Provide the [X, Y] coordinate of the cell's center where the given text is located.  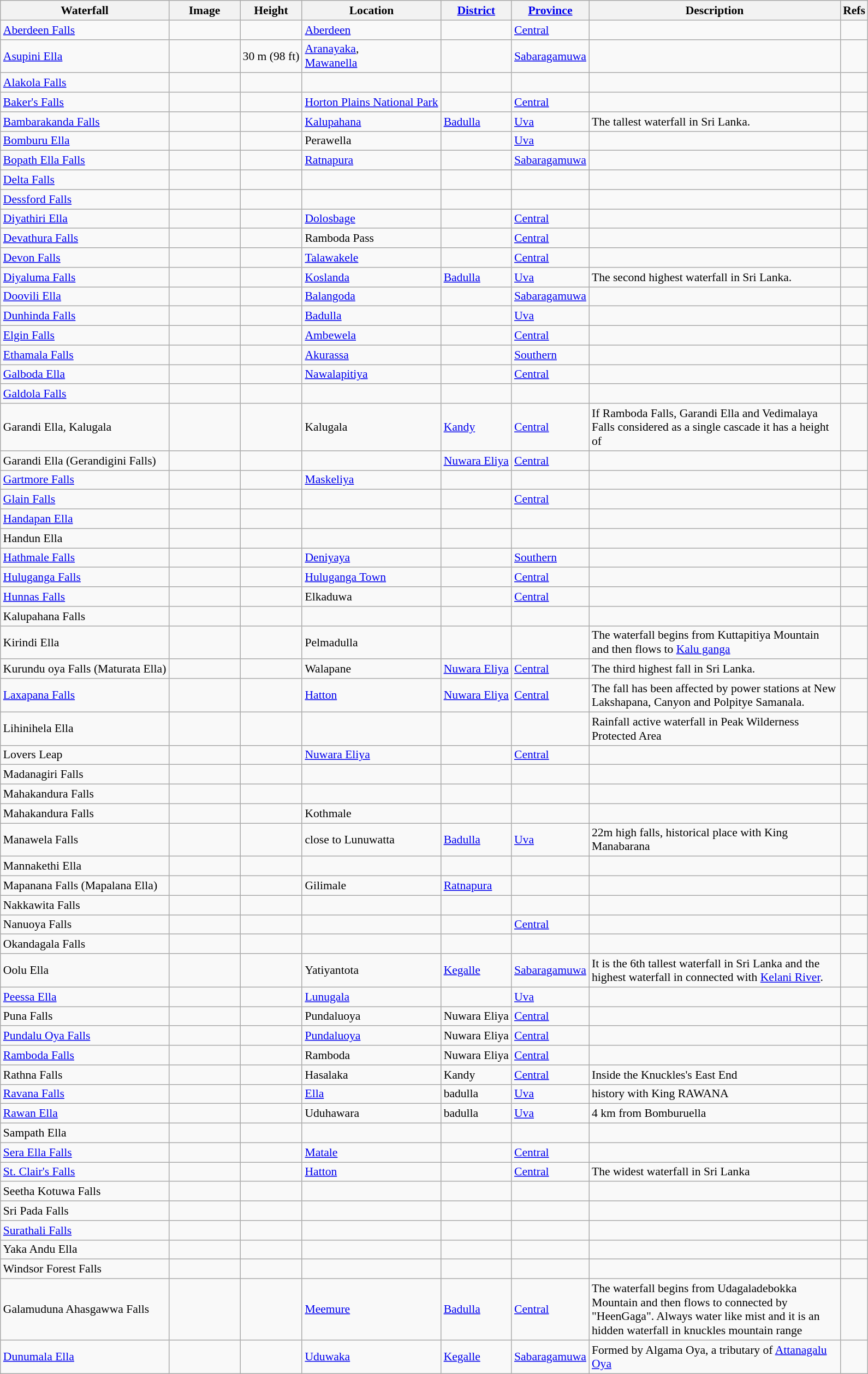
Baker's Falls [85, 102]
Ravana Falls [85, 1094]
Mannakethi Ella [85, 866]
Elkaduwa [371, 597]
Inside the Knuckles's East End [715, 1075]
Waterfall [85, 10]
Hasalaka [371, 1075]
Doovili Ella [85, 296]
Province [550, 10]
Alakola Falls [85, 83]
30 m (98 ft) [271, 56]
Peessa Ella [85, 997]
Aberdeen Falls [85, 30]
Uduwaka [371, 1357]
The tallest waterfall in Sri Lanka. [715, 122]
The fall has been affected by power stations at New Lakshapana, Canyon and Polpitye Samanala. [715, 695]
Yatiyantota [371, 971]
Nawalapitiya [371, 374]
Devon Falls [85, 258]
Glain Falls [85, 499]
Huluganga Falls [85, 578]
Mapanana Falls (Mapalana Ella) [85, 886]
Lovers Leap [85, 755]
Handun Ella [85, 538]
Rainfall active waterfall in Peak Wilderness Protected Area [715, 728]
Madanagiri Falls [85, 775]
Kalupahana Falls [85, 616]
Ella [371, 1094]
Galdola Falls [85, 394]
Lunugala [371, 997]
Seetha Kotuwa Falls [85, 1192]
The widest waterfall in Sri Lanka [715, 1172]
Oolu Ella [85, 971]
Meemure [371, 1310]
Akurassa [371, 355]
Dolosbage [371, 219]
Image [204, 10]
Horton Plains National Park [371, 102]
Windsor Forest Falls [85, 1269]
Matale [371, 1152]
Kalupahana [371, 122]
Deniyaya [371, 558]
Refs [854, 10]
St. Clair's Falls [85, 1172]
Gartmore Falls [85, 480]
Garandi Ella (Gerandigini Falls) [85, 461]
Aberdeen [371, 30]
Maskeliya [371, 480]
Sampath Ella [85, 1133]
The waterfall begins from Kuttapitiya Mountain and then flows to Kalu ganga [715, 642]
Delta Falls [85, 180]
The second highest waterfall in Sri Lanka. [715, 277]
It is the 6th tallest waterfall in Sri Lanka and the highest waterfall in connected with Kelani River. [715, 971]
Diyathiri Ella [85, 219]
Elgin Falls [85, 336]
Devathura Falls [85, 239]
Diyaluma Falls [85, 277]
Walapane [371, 669]
Garandi Ella, Kalugala [85, 427]
Hathmale Falls [85, 558]
Ramboda [371, 1055]
Pundalu Oya Falls [85, 1036]
Lihinihela Ella [85, 728]
Perawella [371, 141]
Kurundu oya Falls (Maturata Ella) [85, 669]
Balangoda [371, 296]
Location [371, 10]
Dunhinda Falls [85, 316]
close to Lunuwatta [371, 840]
Bopath Ella Falls [85, 160]
Gilimale [371, 886]
Pelmadulla [371, 642]
Nanuoya Falls [85, 925]
Laxapana Falls [85, 695]
Kalugala [371, 427]
Talawakele [371, 258]
Ambewela [371, 336]
District [476, 10]
Ramboda Pass [371, 239]
Bambarakanda Falls [85, 122]
Aranayaka, Mawanella [371, 56]
Dessford Falls [85, 199]
Height [271, 10]
Nakkawita Falls [85, 905]
Kothmale [371, 813]
Handapan Ella [85, 519]
history with King RAWANA [715, 1094]
Sri Pada Falls [85, 1211]
Okandagala Falls [85, 944]
Bomburu Ella [85, 141]
22m high falls, historical place with King Manabarana [715, 840]
Uduhawara [371, 1114]
Formed by Algama Oya, a tributary of Attanagalu Oya [715, 1357]
Ethamala Falls [85, 355]
Galamuduna Ahasgawwa Falls [85, 1310]
Yaka Andu Ella [85, 1250]
Sera Ella Falls [85, 1152]
Kirindi Ella [85, 642]
Dunumala Ella [85, 1357]
Ramboda Falls [85, 1055]
Huluganga Town [371, 578]
Puna Falls [85, 1016]
Asupini Ella [85, 56]
If Ramboda Falls, Garandi Ella and Vedimalaya Falls considered as a single cascade it has a height of [715, 427]
Rawan Ella [85, 1114]
Hunnas Falls [85, 597]
Surathali Falls [85, 1230]
The third highest fall in Sri Lanka. [715, 669]
Koslanda [371, 277]
4 km from Bomburuella [715, 1114]
Manawela Falls [85, 840]
Description [715, 10]
Galboda Ella [85, 374]
Rathna Falls [85, 1075]
